Pinpoint the cell where the given text exists, returning its [X, Y] midpoint coordinate. 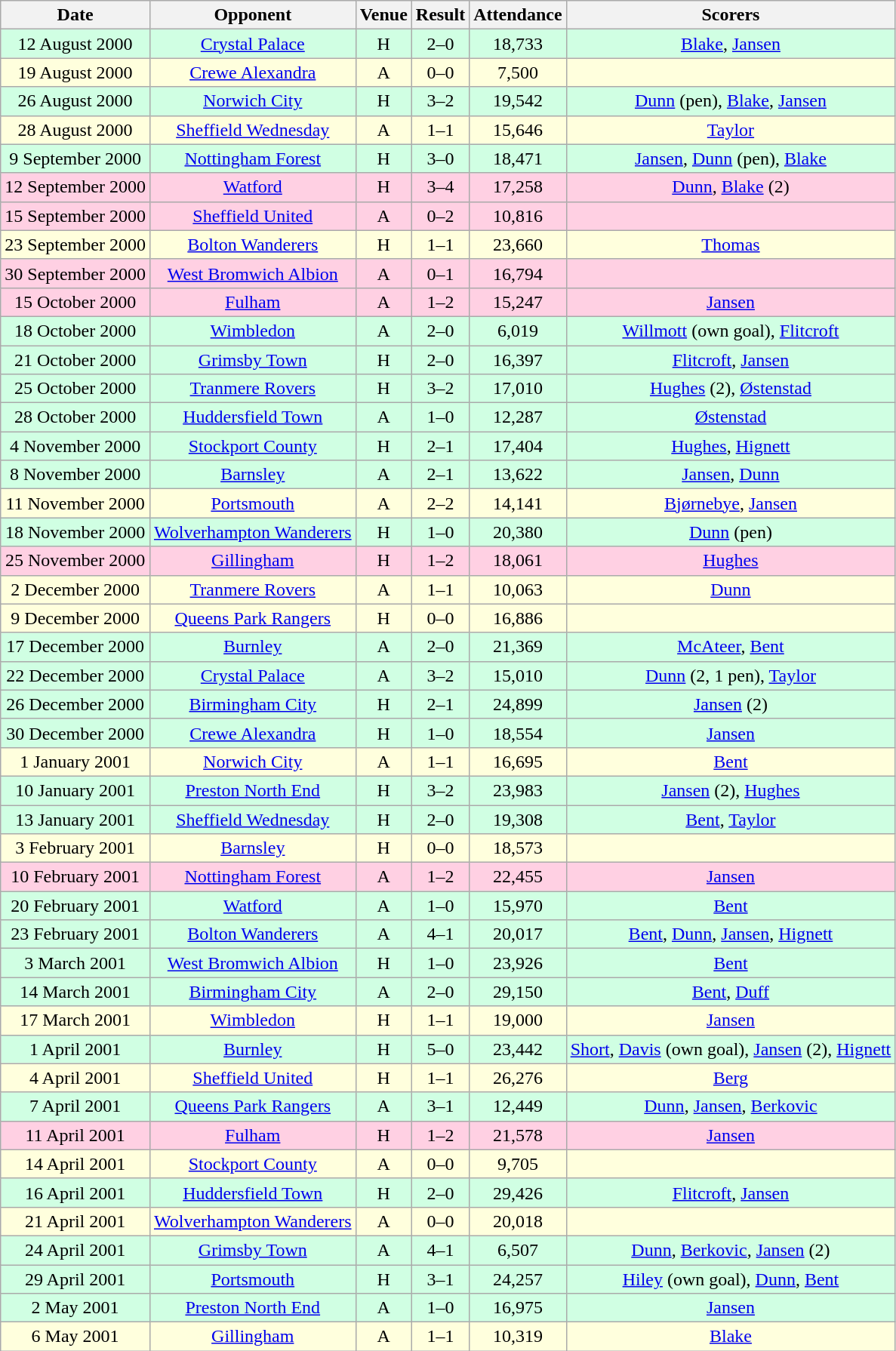
26 December 2000 [75, 704]
20 February 2001 [75, 906]
17,404 [518, 446]
14 March 2001 [75, 992]
Østenstad [731, 417]
5–0 [440, 1049]
0–1 [440, 273]
7,500 [518, 72]
25 October 2000 [75, 389]
28 October 2000 [75, 417]
16,397 [518, 360]
22 December 2000 [75, 675]
6 May 2001 [75, 1337]
12 August 2000 [75, 44]
Jansen, Dunn (pen), Blake [731, 158]
1 April 2001 [75, 1049]
6,507 [518, 1250]
17,258 [518, 187]
Hiley (own goal), Dunn, Bent [731, 1279]
11 April 2001 [75, 1135]
21,369 [518, 647]
18,471 [518, 158]
Bent, Duff [731, 992]
18 October 2000 [75, 331]
16,794 [518, 273]
25 November 2000 [75, 561]
15,970 [518, 906]
2 December 2000 [75, 589]
Hughes [731, 561]
Attendance [518, 15]
18,573 [518, 848]
26,276 [518, 1078]
Bent, Taylor [731, 819]
0–2 [440, 216]
26 August 2000 [75, 101]
16,886 [518, 618]
8 November 2000 [75, 475]
24,899 [518, 704]
10 February 2001 [75, 877]
3–4 [440, 187]
18,554 [518, 733]
Berg [731, 1078]
19,308 [518, 819]
23,983 [518, 790]
19 August 2000 [75, 72]
18,733 [518, 44]
Taylor [731, 130]
Dunn (pen) [731, 532]
12 September 2000 [75, 187]
4 April 2001 [75, 1078]
30 December 2000 [75, 733]
1 January 2001 [75, 762]
22,455 [518, 877]
4 November 2000 [75, 446]
17 December 2000 [75, 647]
6,019 [518, 331]
15 September 2000 [75, 216]
Bjørnebye, Jansen [731, 503]
28 August 2000 [75, 130]
12,287 [518, 417]
21,578 [518, 1135]
Blake [731, 1337]
Thomas [731, 245]
14 April 2001 [75, 1164]
17 March 2001 [75, 1020]
Hughes, Hignett [731, 446]
11 November 2000 [75, 503]
18 November 2000 [75, 532]
15,010 [518, 675]
13 January 2001 [75, 819]
2 May 2001 [75, 1308]
23,442 [518, 1049]
3 February 2001 [75, 848]
29,426 [518, 1193]
3 March 2001 [75, 963]
16 April 2001 [75, 1193]
9,705 [518, 1164]
18,061 [518, 561]
21 October 2000 [75, 360]
29,150 [518, 992]
Dunn, Berkovic, Jansen (2) [731, 1250]
29 April 2001 [75, 1279]
23 February 2001 [75, 934]
9 December 2000 [75, 618]
Bent, Dunn, Jansen, Hignett [731, 934]
Date [75, 15]
10,816 [518, 216]
19,000 [518, 1020]
9 September 2000 [75, 158]
20,018 [518, 1221]
Scorers [731, 15]
10,063 [518, 589]
Jansen (2), Hughes [731, 790]
10,319 [518, 1337]
Dunn, Blake (2) [731, 187]
24,257 [518, 1279]
20,380 [518, 532]
16,975 [518, 1308]
Short, Davis (own goal), Jansen (2), Hignett [731, 1049]
Willmott (own goal), Flitcroft [731, 331]
15,646 [518, 130]
Jansen (2) [731, 704]
23,660 [518, 245]
10 January 2001 [75, 790]
Opponent [252, 15]
3–0 [440, 158]
21 April 2001 [75, 1221]
24 April 2001 [75, 1250]
Result [440, 15]
Jansen, Dunn [731, 475]
16,695 [518, 762]
23 September 2000 [75, 245]
McAteer, Bent [731, 647]
13,622 [518, 475]
12,449 [518, 1106]
Dunn [731, 589]
30 September 2000 [75, 273]
Dunn (pen), Blake, Jansen [731, 101]
20,017 [518, 934]
23,926 [518, 963]
Dunn, Jansen, Berkovic [731, 1106]
14,141 [518, 503]
Hughes (2), Østenstad [731, 389]
15 October 2000 [75, 302]
7 April 2001 [75, 1106]
2–2 [440, 503]
19,542 [518, 101]
Dunn (2, 1 pen), Taylor [731, 675]
17,010 [518, 389]
Venue [383, 15]
15,247 [518, 302]
Blake, Jansen [731, 44]
